Scan for the cell matching the given text and deliver its [X, Y] coordinate at center. 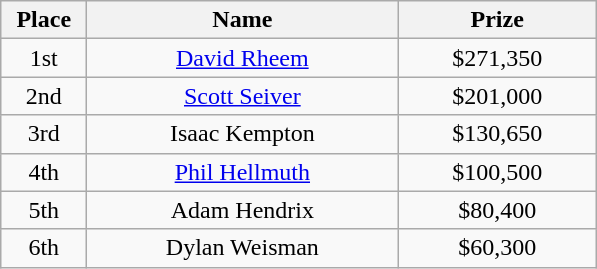
$201,000 [498, 96]
Isaac Kempton [242, 134]
Phil Hellmuth [242, 172]
6th [44, 248]
Prize [498, 20]
$271,350 [498, 58]
$130,650 [498, 134]
4th [44, 172]
$60,300 [498, 248]
5th [44, 210]
Scott Seiver [242, 96]
$100,500 [498, 172]
1st [44, 58]
$80,400 [498, 210]
Dylan Weisman [242, 248]
David Rheem [242, 58]
Name [242, 20]
2nd [44, 96]
3rd [44, 134]
Adam Hendrix [242, 210]
Place [44, 20]
